Identify which cell holds the provided text, then report its (X, Y) central coordinate. 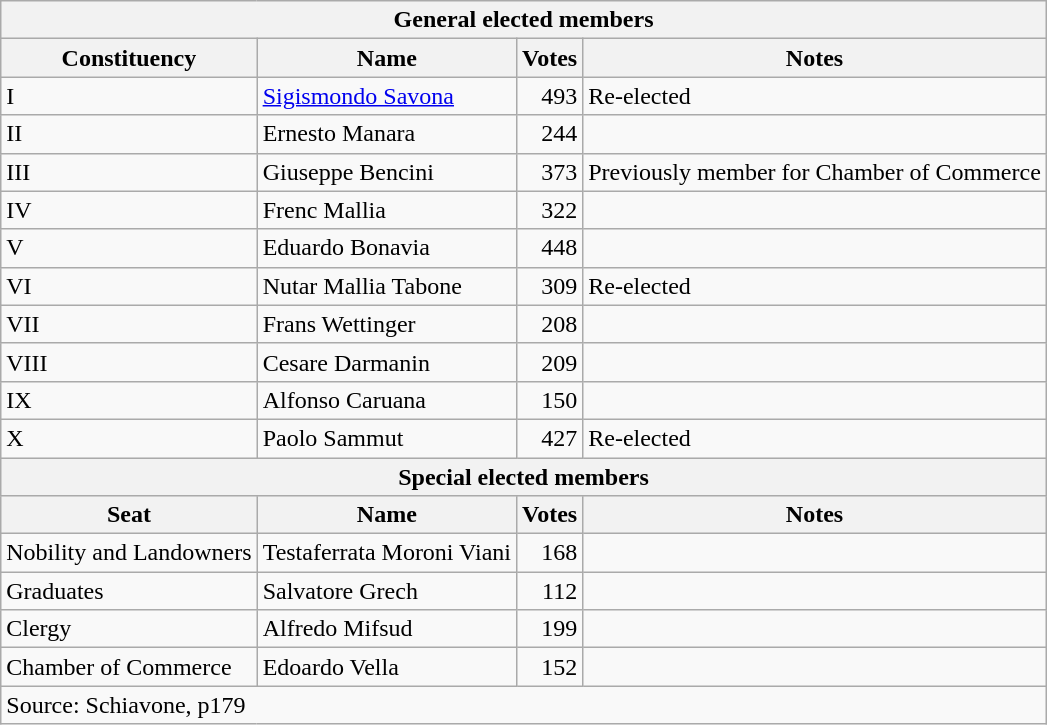
Graduates (129, 591)
VI (129, 286)
Sigismondo Savona (386, 96)
309 (550, 286)
II (129, 134)
493 (550, 96)
Alfredo Mifsud (386, 629)
Cesare Darmanin (386, 362)
112 (550, 591)
Seat (129, 515)
Nobility and Landowners (129, 553)
IV (129, 210)
Ernesto Manara (386, 134)
152 (550, 667)
209 (550, 362)
448 (550, 248)
Special elected members (524, 477)
Source: Schiavone, p179 (524, 705)
199 (550, 629)
244 (550, 134)
Frans Wettinger (386, 324)
373 (550, 172)
322 (550, 210)
General elected members (524, 20)
IX (129, 400)
III (129, 172)
Previously member for Chamber of Commerce (815, 172)
Edoardo Vella (386, 667)
Alfonso Caruana (386, 400)
Paolo Sammut (386, 438)
VII (129, 324)
V (129, 248)
150 (550, 400)
208 (550, 324)
168 (550, 553)
I (129, 96)
Chamber of Commerce (129, 667)
Constituency (129, 58)
X (129, 438)
Nutar Mallia Tabone (386, 286)
VIII (129, 362)
Giuseppe Bencini (386, 172)
Frenc Mallia (386, 210)
427 (550, 438)
Clergy (129, 629)
Eduardo Bonavia (386, 248)
Salvatore Grech (386, 591)
Testaferrata Moroni Viani (386, 553)
